Pinpoint the cell where the given text exists, returning its (X, Y) midpoint coordinate. 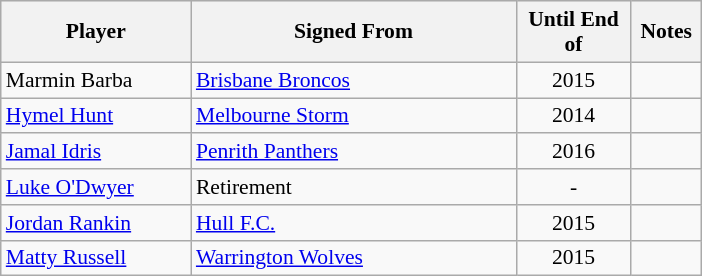
Marmin Barba (96, 80)
Jamal Idris (96, 152)
- (574, 187)
Player (96, 32)
Retirement (354, 187)
Until End of (574, 32)
Hull F.C. (354, 223)
2016 (574, 152)
Penrith Panthers (354, 152)
Signed From (354, 32)
Hymel Hunt (96, 116)
Matty Russell (96, 258)
Melbourne Storm (354, 116)
Jordan Rankin (96, 223)
Warrington Wolves (354, 258)
2014 (574, 116)
Luke O'Dwyer (96, 187)
Notes (666, 32)
Brisbane Broncos (354, 80)
